Scan for the cell matching the given text and deliver its (X, Y) coordinate at center. 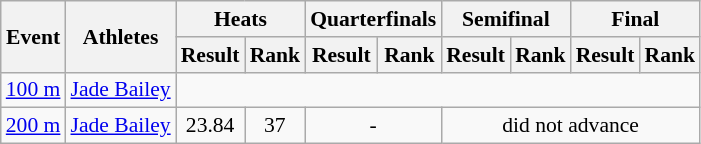
- (373, 126)
Event (34, 36)
200 m (34, 126)
100 m (34, 90)
Athletes (120, 36)
did not advance (570, 126)
Semifinal (506, 19)
Final (636, 19)
Heats (240, 19)
37 (276, 126)
23.84 (210, 126)
Quarterfinals (373, 19)
